Extract the [X, Y] coordinate from the center of the cell holding the provided text.  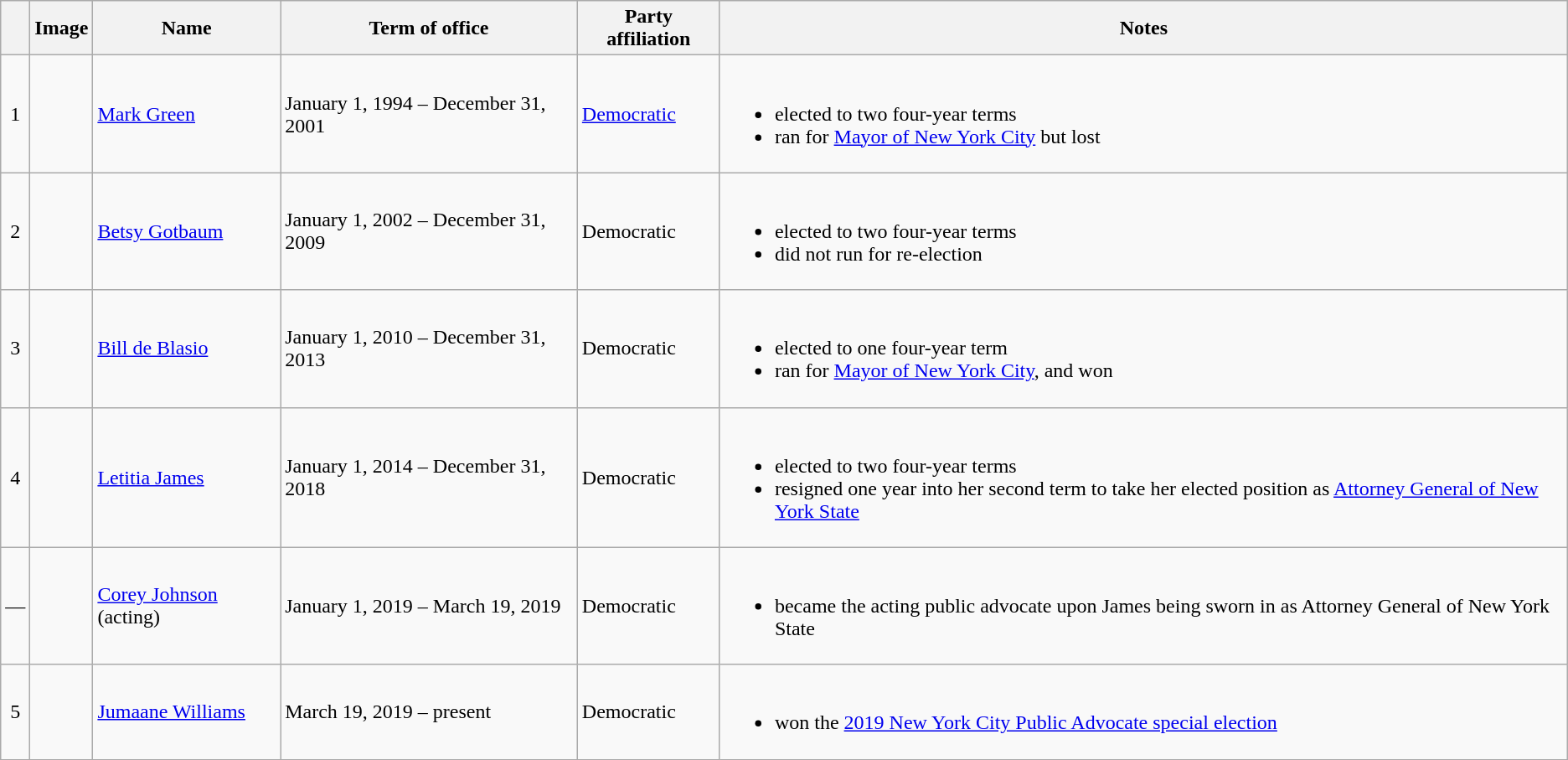
March 19, 2019 – present [429, 712]
January 1, 2019 – March 19, 2019 [429, 606]
5 [15, 712]
January 1, 2010 – December 31, 2013 [429, 349]
January 1, 1994 – December 31, 2001 [429, 114]
elected to two four-year termsresigned one year into her second term to take her elected position as Attorney General of New York State [1143, 478]
Image [62, 28]
elected to one four-year termran for Mayor of New York City, and won [1143, 349]
Term of office [429, 28]
elected to two four-year termsdid not run for re-election [1143, 231]
Corey Johnson (acting) [187, 606]
Letitia James [187, 478]
won the 2019 New York City Public Advocate special election [1143, 712]
2 [15, 231]
Bill de Blasio [187, 349]
became the acting public advocate upon James being sworn in as Attorney General of New York State [1143, 606]
Notes [1143, 28]
4 [15, 478]
Betsy Gotbaum [187, 231]
January 1, 2002 – December 31, 2009 [429, 231]
Name [187, 28]
1 [15, 114]
Jumaane Williams [187, 712]
January 1, 2014 – December 31, 2018 [429, 478]
elected to two four-year termsran for Mayor of New York City but lost [1143, 114]
Party affiliation [648, 28]
Mark Green [187, 114]
3 [15, 349]
— [15, 606]
